Provide the [x, y] coordinate of the cell's center where the given text is located.  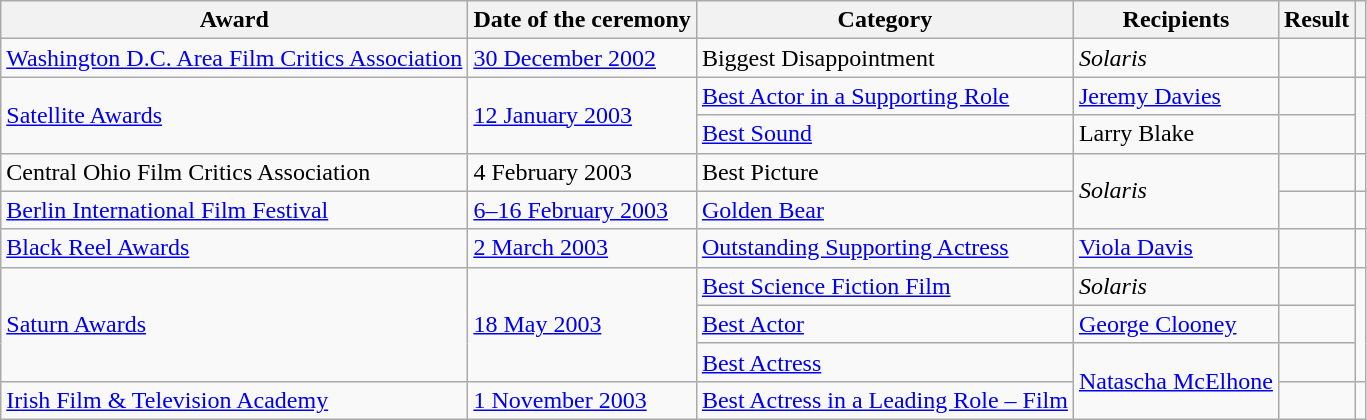
Jeremy Davies [1176, 96]
4 February 2003 [582, 172]
Larry Blake [1176, 134]
Saturn Awards [234, 324]
Category [884, 20]
Natascha McElhone [1176, 381]
2 March 2003 [582, 248]
30 December 2002 [582, 58]
Award [234, 20]
Date of the ceremony [582, 20]
12 January 2003 [582, 115]
Outstanding Supporting Actress [884, 248]
Satellite Awards [234, 115]
Best Actress [884, 362]
Berlin International Film Festival [234, 210]
1 November 2003 [582, 400]
Best Sound [884, 134]
Best Science Fiction Film [884, 286]
Washington D.C. Area Film Critics Association [234, 58]
Viola Davis [1176, 248]
6–16 February 2003 [582, 210]
Irish Film & Television Academy [234, 400]
Recipients [1176, 20]
Golden Bear [884, 210]
Best Picture [884, 172]
18 May 2003 [582, 324]
George Clooney [1176, 324]
Result [1316, 20]
Best Actor [884, 324]
Best Actor in a Supporting Role [884, 96]
Central Ohio Film Critics Association [234, 172]
Best Actress in a Leading Role – Film [884, 400]
Biggest Disappointment [884, 58]
Black Reel Awards [234, 248]
